Return (X, Y) of the center of cell containing provided text 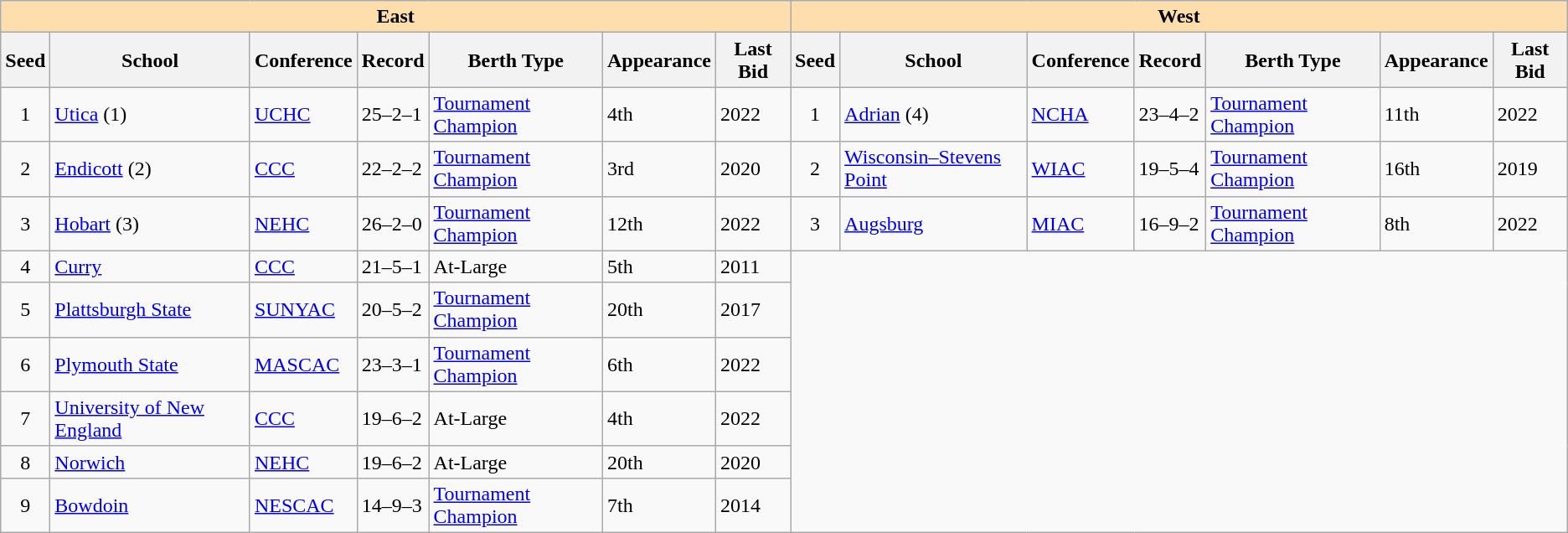
Utica (1) (151, 114)
NCHA (1081, 114)
25–2–1 (393, 114)
6th (658, 364)
East (395, 17)
26–2–0 (393, 223)
20–5–2 (393, 310)
14–9–3 (393, 505)
Plattsburgh State (151, 310)
WIAC (1081, 169)
UCHC (303, 114)
7th (658, 505)
2014 (752, 505)
Curry (151, 266)
University of New England (151, 419)
8th (1436, 223)
MASCAC (303, 364)
19–5–4 (1170, 169)
5th (658, 266)
7 (25, 419)
Endicott (2) (151, 169)
21–5–1 (393, 266)
Augsburg (933, 223)
NESCAC (303, 505)
16–9–2 (1170, 223)
3rd (658, 169)
16th (1436, 169)
Norwich (151, 462)
Plymouth State (151, 364)
23–3–1 (393, 364)
Bowdoin (151, 505)
Wisconsin–Stevens Point (933, 169)
11th (1436, 114)
5 (25, 310)
23–4–2 (1170, 114)
12th (658, 223)
6 (25, 364)
SUNYAC (303, 310)
2019 (1529, 169)
22–2–2 (393, 169)
8 (25, 462)
9 (25, 505)
2011 (752, 266)
Hobart (3) (151, 223)
West (1179, 17)
2017 (752, 310)
MIAC (1081, 223)
Adrian (4) (933, 114)
4 (25, 266)
